Search for the cell housing the specified text and yield its [X, Y] center coordinate. 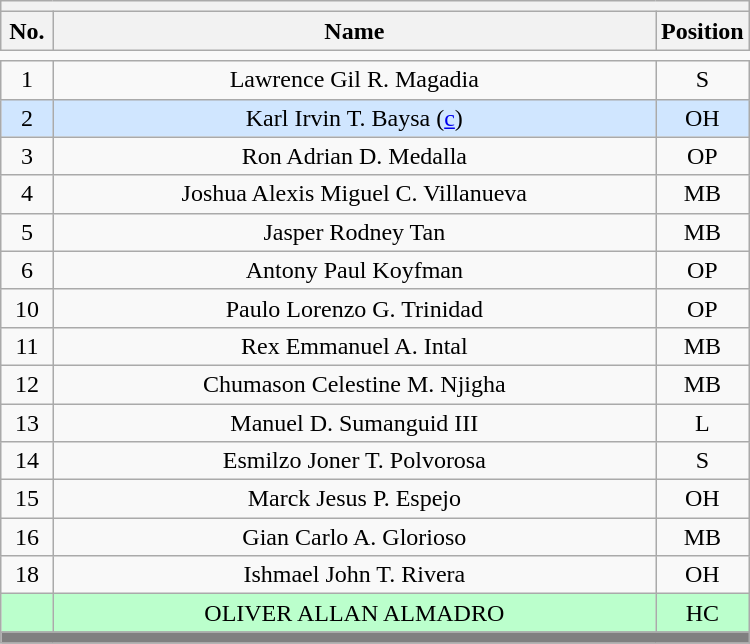
Karl Irvin T. Baysa (c) [354, 118]
3 [27, 156]
HC [703, 613]
14 [27, 461]
12 [27, 384]
Rex Emmanuel A. Intal [354, 346]
Jasper Rodney Tan [354, 232]
Gian Carlo A. Glorioso [354, 537]
Ishmael John T. Rivera [354, 575]
Name [354, 31]
No. [27, 31]
OLIVER ALLAN ALMADRO [354, 613]
L [703, 423]
Manuel D. Sumanguid III [354, 423]
18 [27, 575]
13 [27, 423]
16 [27, 537]
2 [27, 118]
Paulo Lorenzo G. Trinidad [354, 308]
Chumason Celestine M. Njigha [354, 384]
1 [27, 80]
6 [27, 270]
10 [27, 308]
4 [27, 194]
Antony Paul Koyfman [354, 270]
Position [703, 31]
Lawrence Gil R. Magadia [354, 80]
5 [27, 232]
Esmilzo Joner T. Polvorosa [354, 461]
Ron Adrian D. Medalla [354, 156]
Joshua Alexis Miguel C. Villanueva [354, 194]
15 [27, 499]
11 [27, 346]
Marck Jesus P. Espejo [354, 499]
